Search for the cell housing the specified text and yield its (x, y) center coordinate. 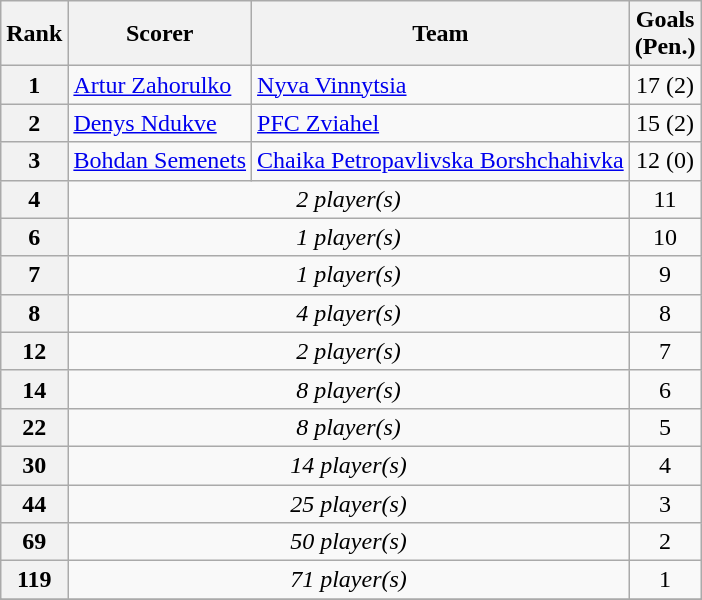
Denys Ndukve (160, 123)
30 (34, 465)
25 player(s) (348, 503)
Nyva Vinnytsia (441, 85)
Team (441, 34)
12 (0) (665, 161)
Scorer (160, 34)
14 player(s) (348, 465)
15 (2) (665, 123)
10 (665, 237)
Chaika Petropavlivska Borshchahivka (441, 161)
71 player(s) (348, 580)
17 (2) (665, 85)
44 (34, 503)
Artur Zahorulko (160, 85)
Bohdan Semenets (160, 161)
50 player(s) (348, 542)
Goals(Pen.) (665, 34)
PFC Zviahel (441, 123)
Rank (34, 34)
11 (665, 199)
4 player(s) (348, 313)
9 (665, 275)
14 (34, 389)
22 (34, 427)
69 (34, 542)
5 (665, 427)
119 (34, 580)
12 (34, 351)
